Return the (X, Y) coordinate for the center point of the cell that contains the specified text.  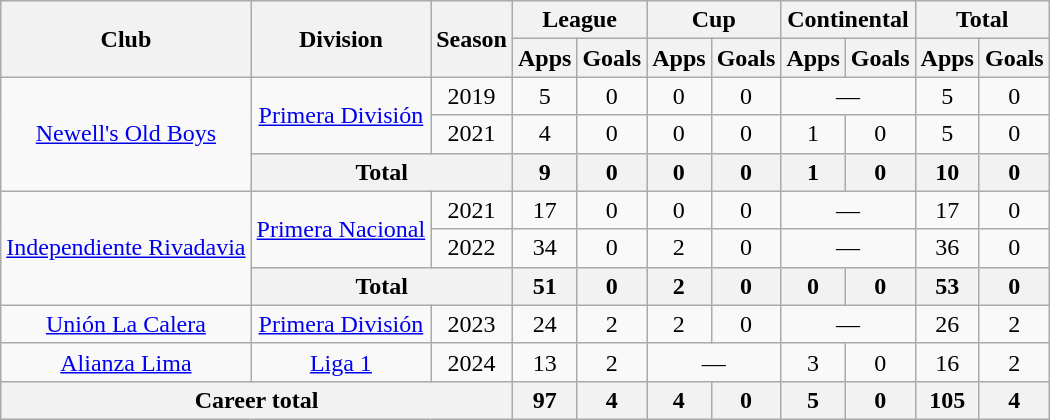
League (579, 20)
Cup (714, 20)
34 (544, 248)
Club (126, 39)
2023 (472, 324)
Unión La Calera (126, 324)
16 (947, 362)
Division (341, 39)
53 (947, 286)
Continental (848, 20)
9 (544, 172)
2022 (472, 248)
Season (472, 39)
Alianza Lima (126, 362)
24 (544, 324)
Career total (257, 400)
105 (947, 400)
Liga 1 (341, 362)
3 (813, 362)
2024 (472, 362)
Primera Nacional (341, 229)
51 (544, 286)
13 (544, 362)
Independiente Rivadavia (126, 248)
10 (947, 172)
2019 (472, 96)
97 (544, 400)
36 (947, 248)
Newell's Old Boys (126, 134)
26 (947, 324)
